Provide the [x, y] coordinate of the cell's center where the given text is located.  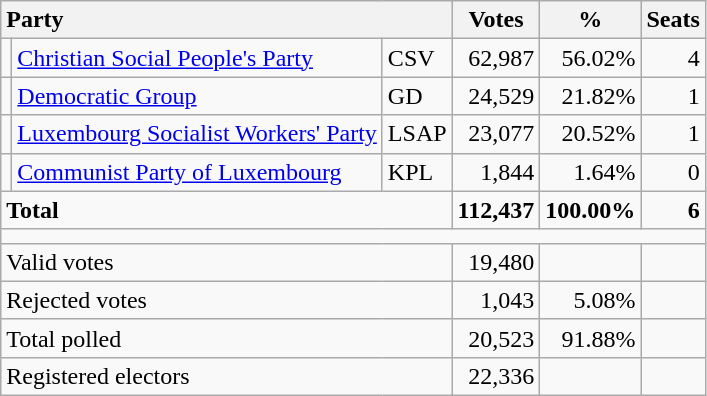
91.88% [590, 338]
5.08% [590, 300]
24,529 [496, 96]
% [590, 20]
19,480 [496, 262]
20,523 [496, 338]
Rejected votes [226, 300]
23,077 [496, 134]
Democratic Group [198, 96]
1,844 [496, 172]
4 [673, 58]
Party [226, 20]
KPL [417, 172]
0 [673, 172]
Christian Social People's Party [198, 58]
CSV [417, 58]
21.82% [590, 96]
LSAP [417, 134]
Total polled [226, 338]
Total [226, 210]
56.02% [590, 58]
Registered electors [226, 376]
Votes [496, 20]
112,437 [496, 210]
Communist Party of Luxembourg [198, 172]
62,987 [496, 58]
GD [417, 96]
22,336 [496, 376]
100.00% [590, 210]
20.52% [590, 134]
1.64% [590, 172]
6 [673, 210]
Valid votes [226, 262]
1,043 [496, 300]
Luxembourg Socialist Workers' Party [198, 134]
Seats [673, 20]
